Pinpoint the cell where the given text exists, returning its [X, Y] midpoint coordinate. 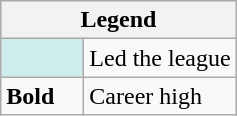
Led the league [160, 58]
Bold [42, 96]
Legend [118, 20]
Career high [160, 96]
